For the text-containing cell, return its midpoint in (x, y) coordinate format. 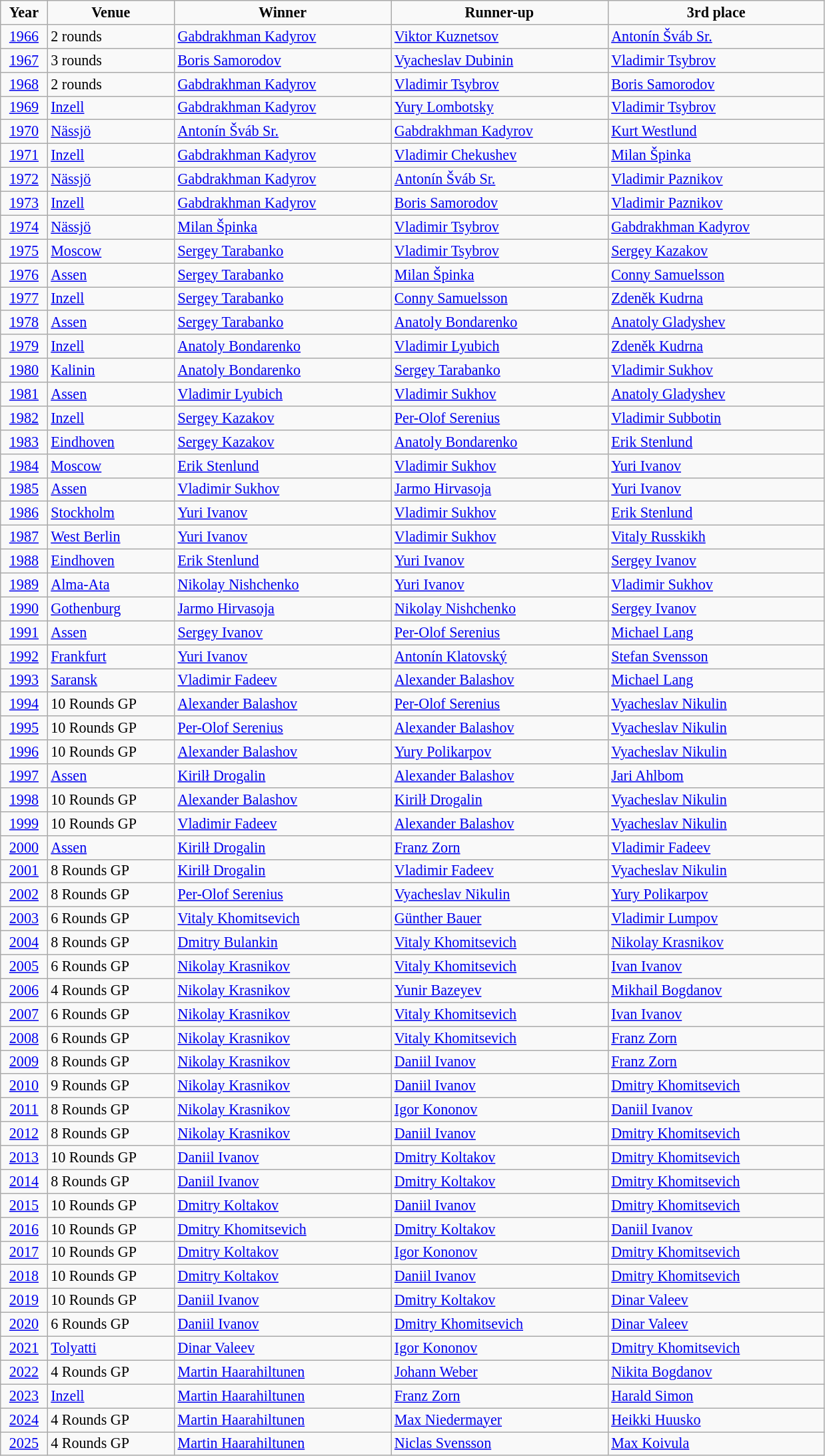
1989 (24, 585)
1988 (24, 561)
1985 (24, 490)
2002 (24, 895)
1996 (24, 752)
3rd place (716, 12)
Viktor Kuznetsov (500, 36)
Kurt Westlund (716, 132)
1987 (24, 537)
2004 (24, 942)
2025 (24, 1443)
Stefan Svensson (716, 656)
1982 (24, 418)
Stockholm (111, 514)
2013 (24, 1157)
1968 (24, 84)
2001 (24, 871)
Year (24, 12)
2003 (24, 918)
1998 (24, 799)
2010 (24, 1086)
1973 (24, 203)
2021 (24, 1348)
1974 (24, 227)
Yunir Bazeyev (500, 990)
1976 (24, 274)
Alma-Ata (111, 585)
1995 (24, 728)
Frankfurt (111, 656)
2012 (24, 1134)
Jari Ahlbom (716, 775)
1967 (24, 60)
2024 (24, 1419)
Johann Weber (500, 1372)
West Berlin (111, 537)
1991 (24, 633)
Harald Simon (716, 1396)
Max Koivula (716, 1443)
2005 (24, 966)
1984 (24, 466)
2008 (24, 1038)
Vladimir Chekushev (500, 155)
1979 (24, 346)
Vladimir Lumpov (716, 918)
1990 (24, 609)
Max Niedermayer (500, 1419)
2023 (24, 1396)
2009 (24, 1062)
1975 (24, 251)
1966 (24, 36)
1969 (24, 108)
2007 (24, 1014)
1977 (24, 298)
Vyacheslav Dubinin (500, 60)
Winner (283, 12)
1983 (24, 442)
2014 (24, 1181)
2011 (24, 1110)
1993 (24, 680)
1999 (24, 823)
3 rounds (111, 60)
Vladimir Subbotin (716, 418)
Antonín Klatovský (500, 656)
2022 (24, 1372)
9 Rounds GP (111, 1086)
Vitaly Russkikh (716, 537)
Yury Lombotsky (500, 108)
Runner-up (500, 12)
2019 (24, 1300)
1994 (24, 704)
Kalinin (111, 370)
Heikki Huusko (716, 1419)
1986 (24, 514)
1978 (24, 322)
Tolyatti (111, 1348)
2016 (24, 1229)
1981 (24, 394)
2018 (24, 1277)
1972 (24, 179)
Mikhail Bogdanov (716, 990)
1992 (24, 656)
Niclas Svensson (500, 1443)
1980 (24, 370)
Nikita Bogdanov (716, 1372)
1971 (24, 155)
2000 (24, 847)
Gothenburg (111, 609)
Günther Bauer (500, 918)
1997 (24, 775)
Venue (111, 12)
2015 (24, 1205)
Saransk (111, 680)
Dmitry Bulankin (283, 942)
2017 (24, 1253)
2020 (24, 1324)
1970 (24, 132)
2006 (24, 990)
